Find where the given text appears and provide that cell's center as (x, y) coordinate. 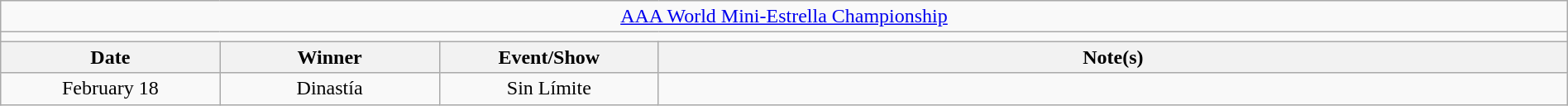
Event/Show (549, 57)
February 18 (111, 89)
Dinastía (329, 89)
Note(s) (1113, 57)
AAA World Mini-Estrella Championship (784, 17)
Date (111, 57)
Winner (329, 57)
Sin Límite (549, 89)
